Locate the cell with the specified text and output its [x, y] center coordinate. 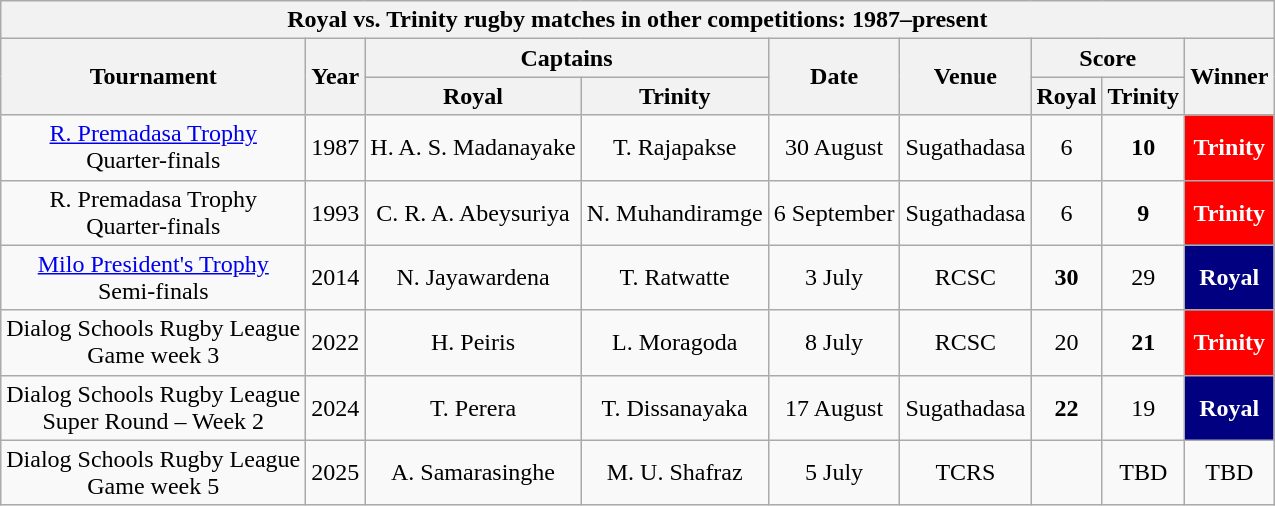
TCRS [966, 472]
T. Dissanayaka [674, 408]
Dialog Schools Rugby LeagueGame week 3 [154, 342]
2014 [336, 278]
8 July [834, 342]
M. U. Shafraz [674, 472]
21 [1144, 342]
Tournament [154, 77]
6 September [834, 212]
Date [834, 77]
1993 [336, 212]
Dialog Schools Rugby LeagueGame week 5 [154, 472]
20 [1066, 342]
T. Perera [473, 408]
Milo President's TrophySemi-finals [154, 278]
30 [1066, 278]
2024 [336, 408]
Winner [1230, 77]
Year [336, 77]
29 [1144, 278]
T. Ratwatte [674, 278]
1987 [336, 148]
2025 [336, 472]
Royal vs. Trinity rugby matches in other competitions: 1987–present [638, 20]
C. R. A. Abeysuriya [473, 212]
H. Peiris [473, 342]
2022 [336, 342]
Venue [966, 77]
N. Muhandiramge [674, 212]
Captains [566, 58]
N. Jayawardena [473, 278]
30 August [834, 148]
Dialog Schools Rugby LeagueSuper Round – Week 2 [154, 408]
22 [1066, 408]
9 [1144, 212]
H. A. S. Madanayake [473, 148]
L. Moragoda [674, 342]
17 August [834, 408]
Score [1108, 58]
3 July [834, 278]
10 [1144, 148]
T. Rajapakse [674, 148]
19 [1144, 408]
A. Samarasinghe [473, 472]
5 July [834, 472]
